From the cell containing the given text, extract its center point as (X, Y) coordinate. 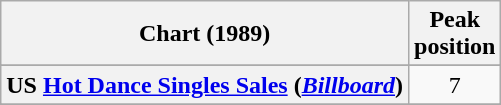
US Hot Dance Singles Sales (Billboard) (205, 85)
Chart (1989) (205, 34)
7 (455, 85)
Peakposition (455, 34)
